Output the [X, Y] coordinate of the center of the cell containing the given text.  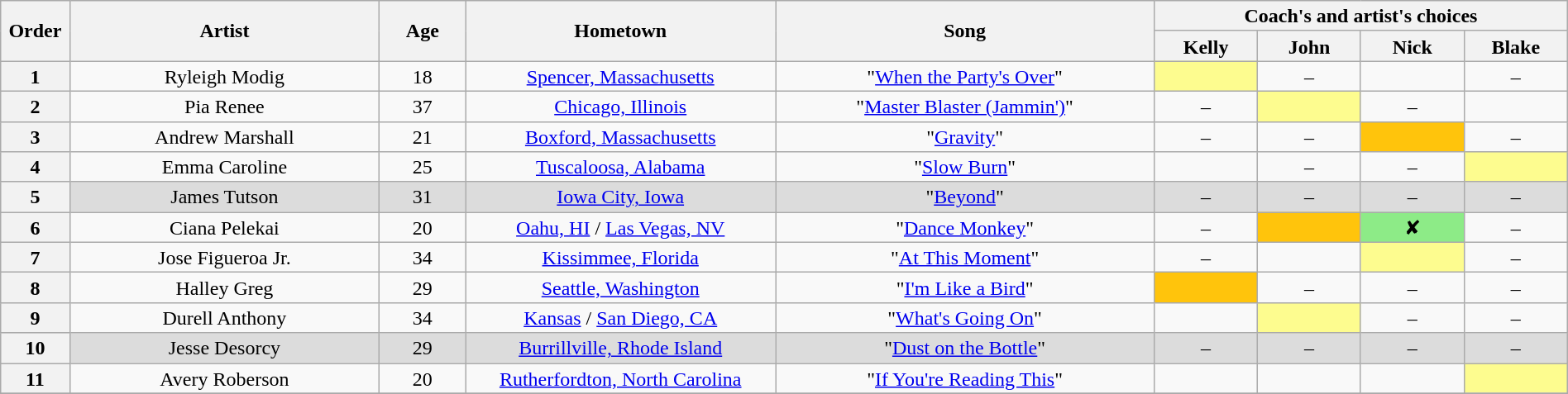
"What's Going On" [965, 317]
Kissimmee, Florida [620, 258]
Spencer, Massachusetts [620, 76]
"Gravity" [965, 137]
"When the Party's Over" [965, 76]
Ryleigh Modig [225, 76]
Emma Caroline [225, 167]
Order [35, 31]
Tuscaloosa, Alabama [620, 167]
John [1310, 46]
"At This Moment" [965, 258]
"Slow Burn" [965, 167]
Seattle, Washington [620, 287]
11 [35, 378]
8 [35, 287]
Jose Figueroa Jr. [225, 258]
Song [965, 31]
Andrew Marshall [225, 137]
Hometown [620, 31]
Coach's and artist's choices [1361, 17]
31 [423, 197]
25 [423, 167]
Jesse Desorcy [225, 349]
3 [35, 137]
Chicago, Illinois [620, 106]
Durell Anthony [225, 317]
✘ [1413, 228]
2 [35, 106]
Burrillville, Rhode Island [620, 349]
"Dance Monkey" [965, 228]
Iowa City, Iowa [620, 197]
Blake [1515, 46]
21 [423, 137]
6 [35, 228]
Kansas / San Diego, CA [620, 317]
"I'm Like a Bird" [965, 287]
James Tutson [225, 197]
5 [35, 197]
Age [423, 31]
4 [35, 167]
Kelly [1206, 46]
Boxford, Massachusetts [620, 137]
Ciana Pelekai [225, 228]
"Dust on the Bottle" [965, 349]
7 [35, 258]
Halley Greg [225, 287]
"Beyond" [965, 197]
18 [423, 76]
9 [35, 317]
Oahu, HI / Las Vegas, NV [620, 228]
"If You're Reading This" [965, 378]
Nick [1413, 46]
37 [423, 106]
Avery Roberson [225, 378]
Rutherfordton, North Carolina [620, 378]
"Master Blaster (Jammin')" [965, 106]
1 [35, 76]
Pia Renee [225, 106]
10 [35, 349]
Artist [225, 31]
